Return [X, Y] of the center of cell containing provided text 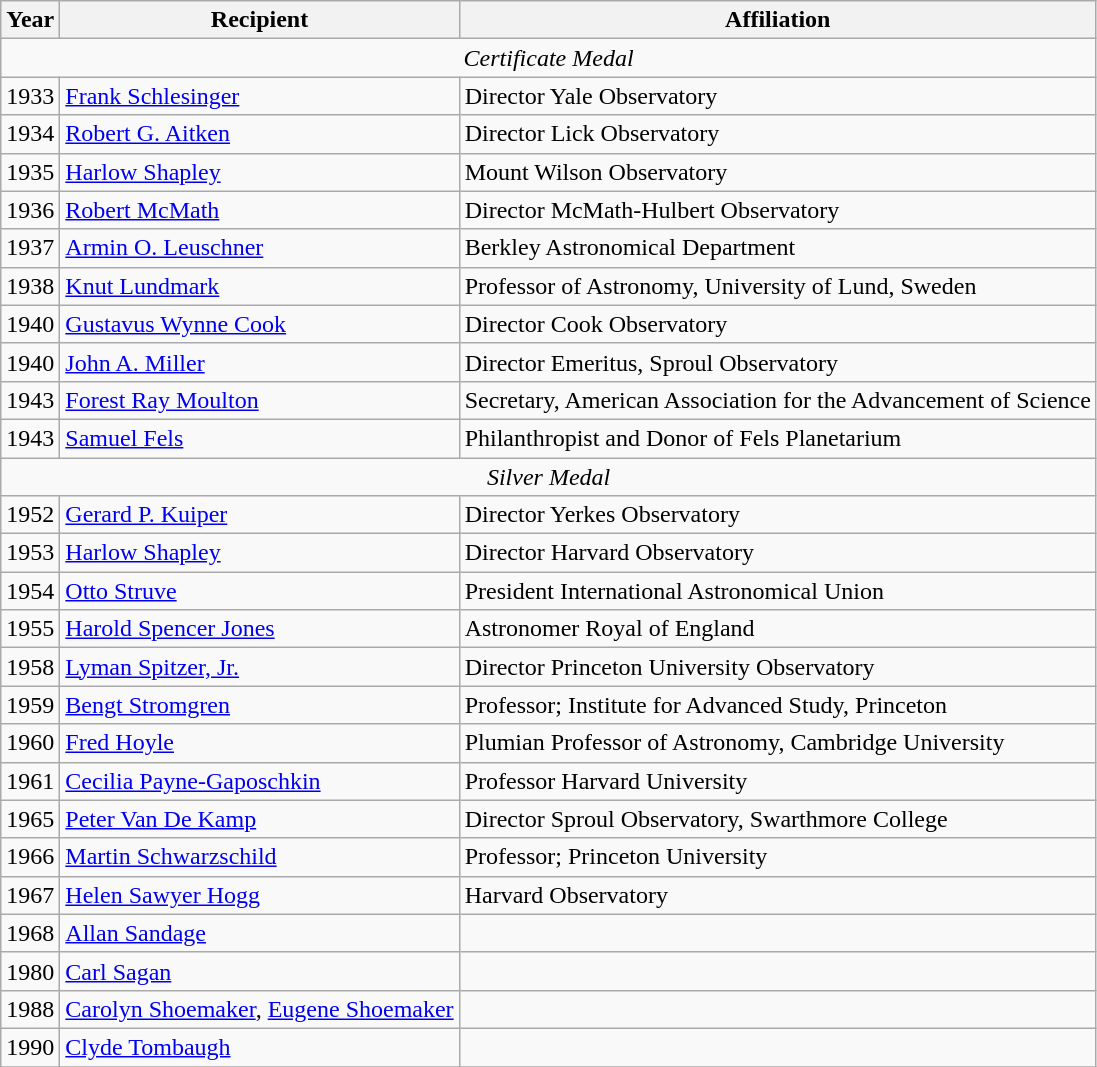
1961 [30, 781]
Forest Ray Moulton [260, 400]
1935 [30, 172]
Director Emeritus, Sproul Observatory [778, 362]
Peter Van De Kamp [260, 819]
Gustavus Wynne Cook [260, 324]
Martin Schwarzschild [260, 857]
Berkley Astronomical Department [778, 248]
Robert McMath [260, 210]
Harold Spencer Jones [260, 629]
Helen Sawyer Hogg [260, 895]
Allan Sandage [260, 933]
Carolyn Shoemaker, Eugene Shoemaker [260, 1009]
1990 [30, 1047]
1967 [30, 895]
Professor; Princeton University [778, 857]
Affiliation [778, 20]
Director McMath-Hulbert Observatory [778, 210]
Director Yerkes Observatory [778, 515]
Clyde Tombaugh [260, 1047]
1959 [30, 705]
Professor of Astronomy, University of Lund, Sweden [778, 286]
Mount Wilson Observatory [778, 172]
1980 [30, 971]
Silver Medal [549, 477]
Frank Schlesinger [260, 96]
1968 [30, 933]
1933 [30, 96]
1953 [30, 553]
Philanthropist and Donor of Fels Planetarium [778, 438]
Director Lick Observatory [778, 134]
Certificate Medal [549, 58]
1934 [30, 134]
1936 [30, 210]
Professor Harvard University [778, 781]
1966 [30, 857]
Knut Lundmark [260, 286]
Recipient [260, 20]
1960 [30, 743]
John A. Miller [260, 362]
1937 [30, 248]
1938 [30, 286]
Director Cook Observatory [778, 324]
1952 [30, 515]
Director Harvard Observatory [778, 553]
Carl Sagan [260, 971]
Harvard Observatory [778, 895]
President International Astronomical Union [778, 591]
Gerard P. Kuiper [260, 515]
Fred Hoyle [260, 743]
Armin O. Leuschner [260, 248]
1965 [30, 819]
Secretary, American Association for the Advancement of Science [778, 400]
Samuel Fels [260, 438]
1958 [30, 667]
1955 [30, 629]
Robert G. Aitken [260, 134]
Bengt Stromgren [260, 705]
Director Princeton University Observatory [778, 667]
Plumian Professor of Astronomy, Cambridge University [778, 743]
Professor; Institute for Advanced Study, Princeton [778, 705]
1988 [30, 1009]
Year [30, 20]
Otto Struve [260, 591]
Director Yale Observatory [778, 96]
Lyman Spitzer, Jr. [260, 667]
Astronomer Royal of England [778, 629]
1954 [30, 591]
Cecilia Payne-Gaposchkin [260, 781]
Director Sproul Observatory, Swarthmore College [778, 819]
